From the cell containing the given text, extract its center point as (x, y) coordinate. 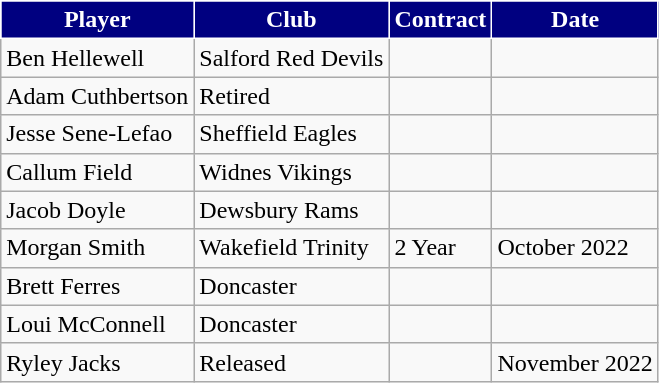
Jesse Sene-Lefao (98, 134)
Retired (292, 96)
Club (292, 20)
Date (575, 20)
Loui McConnell (98, 324)
Ryley Jacks (98, 362)
Wakefield Trinity (292, 248)
Morgan Smith (98, 248)
2 Year (440, 248)
Released (292, 362)
Sheffield Eagles (292, 134)
Ben Hellewell (98, 58)
Dewsbury Rams (292, 210)
Adam Cuthbertson (98, 96)
Player (98, 20)
Widnes Vikings (292, 172)
October 2022 (575, 248)
Salford Red Devils (292, 58)
Jacob Doyle (98, 210)
Callum Field (98, 172)
Contract (440, 20)
Brett Ferres (98, 286)
November 2022 (575, 362)
